Determine the (x, y) coordinate at the center of the cell enclosing the given text.  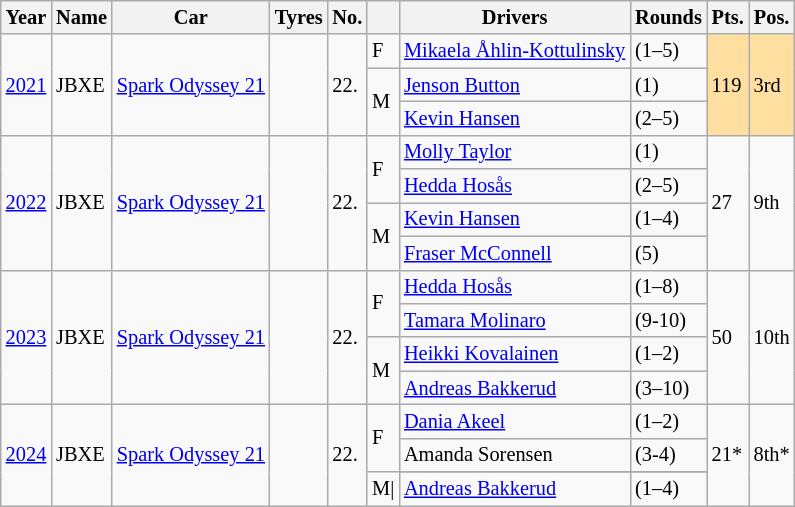
Tamara Molinaro (514, 320)
3rd (772, 84)
Drivers (514, 17)
(3–10) (668, 388)
2022 (26, 202)
(9-10) (668, 320)
Molly Taylor (514, 152)
2021 (26, 84)
Amanda Sorensen (514, 455)
Year (26, 17)
Mikaela Åhlin-Kottulinsky (514, 51)
Name (82, 17)
Fraser McConnell (514, 253)
Pos. (772, 17)
8th* (772, 454)
2023 (26, 338)
(1–5) (668, 51)
M| (383, 489)
Pts. (728, 17)
27 (728, 202)
Jenson Button (514, 85)
Dania Akeel (514, 421)
9th (772, 202)
119 (728, 84)
Car (191, 17)
(3-4) (668, 455)
2024 (26, 454)
50 (728, 338)
Rounds (668, 17)
10th (772, 338)
21* (728, 454)
Heikki Kovalainen (514, 354)
No. (347, 17)
Tyres (299, 17)
(5) (668, 253)
(1–8) (668, 287)
